Locate the cell with the specified text and output its (X, Y) center coordinate. 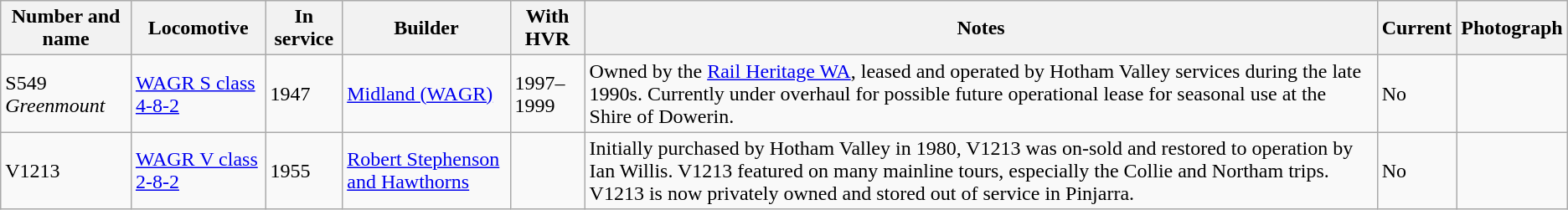
With HVR (548, 28)
WAGR V class 2-8-2 (198, 171)
In service (304, 28)
Locomotive (198, 28)
WAGR S class 4-8-2 (198, 94)
Builder (426, 28)
V1213 (66, 171)
1947 (304, 94)
S549 Greenmount (66, 94)
1955 (304, 171)
Robert Stephenson and Hawthorns (426, 171)
Photograph (1513, 28)
Number and name (66, 28)
1997–1999 (548, 94)
Midland (WAGR) (426, 94)
Current (1417, 28)
Notes (981, 28)
